Find where the given text appears and provide that cell's center as (x, y) coordinate. 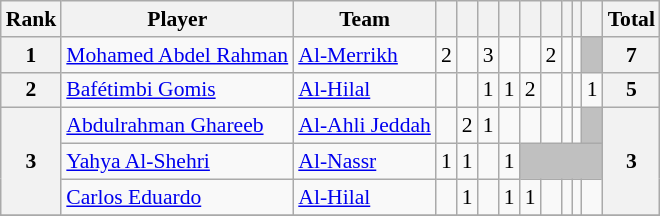
Team (364, 19)
7 (632, 55)
Abdulrahman Ghareeb (177, 126)
Al-Nassr (364, 162)
Al-Merrikh (364, 55)
Al-Ahli Jeddah (364, 126)
Mohamed Abdel Rahman (177, 55)
5 (632, 90)
Player (177, 19)
Rank (32, 19)
Total (632, 19)
Bafétimbi Gomis (177, 90)
Carlos Eduardo (177, 197)
Yahya Al-Shehri (177, 162)
